Pinpoint the cell where the given text exists, returning its [x, y] midpoint coordinate. 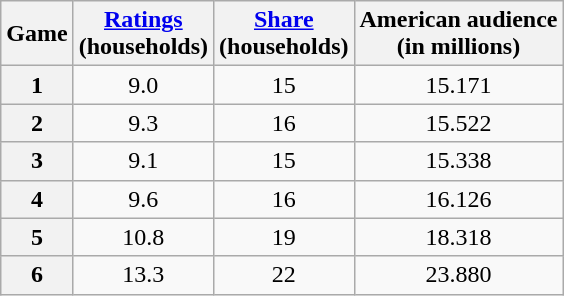
15.338 [458, 161]
1 [37, 85]
Game [37, 34]
American audience(in millions) [458, 34]
22 [284, 275]
16.126 [458, 199]
15.171 [458, 85]
Share(households) [284, 34]
6 [37, 275]
19 [284, 237]
18.318 [458, 237]
4 [37, 199]
9.1 [143, 161]
9.3 [143, 123]
2 [37, 123]
23.880 [458, 275]
3 [37, 161]
15.522 [458, 123]
13.3 [143, 275]
10.8 [143, 237]
9.0 [143, 85]
5 [37, 237]
Ratings(households) [143, 34]
9.6 [143, 199]
